Scan for the cell matching the given text and deliver its [X, Y] coordinate at center. 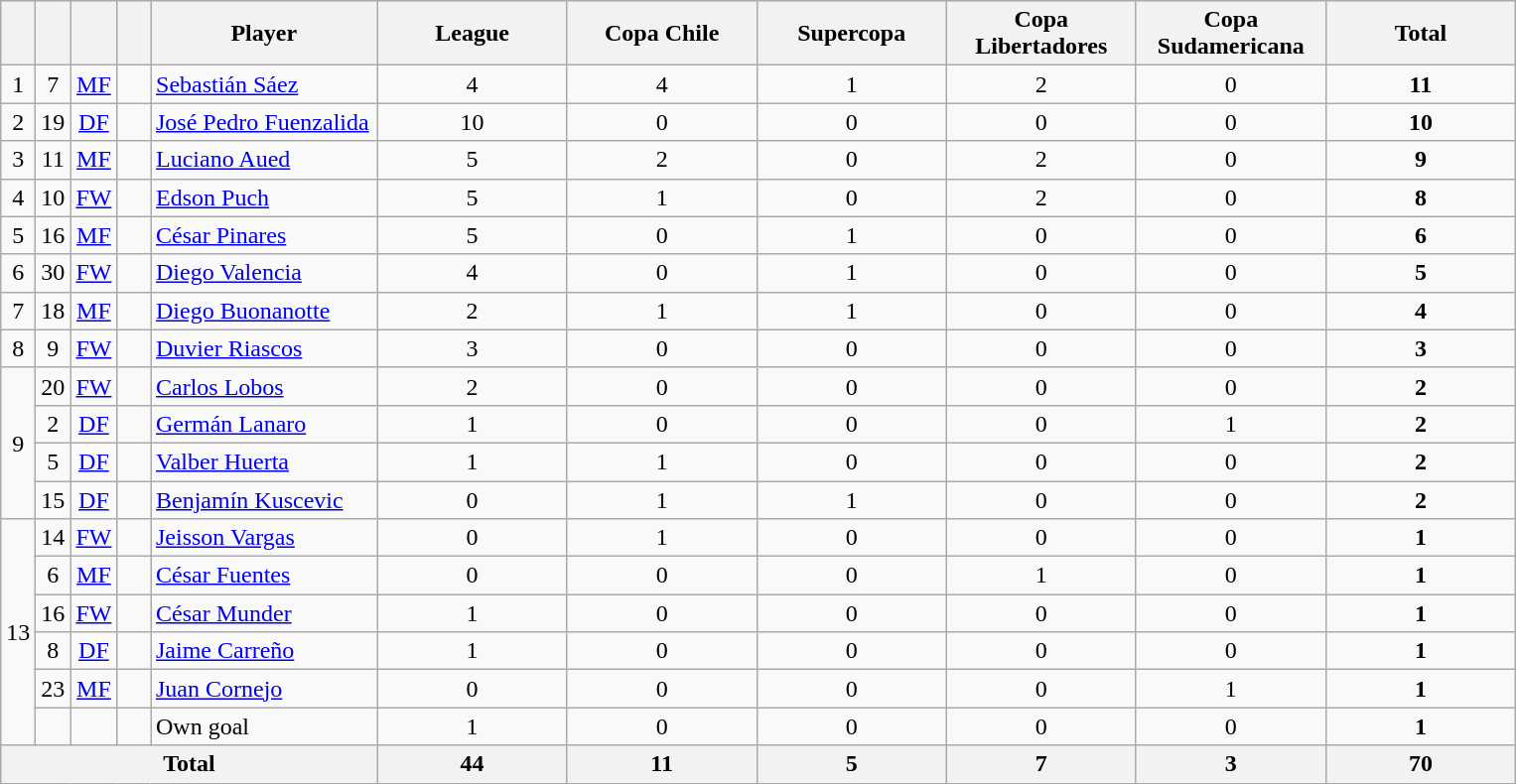
CopaSudamericana [1231, 34]
CopaLibertadores [1040, 34]
César Fuentes [264, 576]
20 [54, 386]
44 [473, 764]
30 [54, 273]
13 [18, 632]
Edson Puch [264, 197]
15 [54, 499]
18 [54, 311]
Jeisson Vargas [264, 538]
José Pedro Fuenzalida [264, 122]
Sebastián Sáez [264, 84]
League [473, 34]
Valber Huerta [264, 461]
César Pinares [264, 235]
70 [1420, 764]
Diego Buonanotte [264, 311]
23 [54, 689]
Duvier Riascos [264, 348]
Own goal [264, 726]
Carlos Lobos [264, 386]
Benjamín Kuscevic [264, 499]
Juan Cornejo [264, 689]
Player [264, 34]
César Munder [264, 613]
14 [54, 538]
19 [54, 122]
Supercopa [852, 34]
Diego Valencia [264, 273]
Luciano Aued [264, 160]
Germán Lanaro [264, 424]
Jaime Carreño [264, 651]
Copa Chile [661, 34]
